Return the [x, y] coordinate for the center point of the cell that contains the specified text.  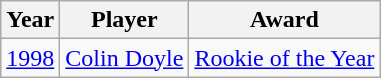
Year [30, 20]
Award [284, 20]
Rookie of the Year [284, 58]
Colin Doyle [124, 58]
1998 [30, 58]
Player [124, 20]
